Locate the cell with the specified text and output its (x, y) center coordinate. 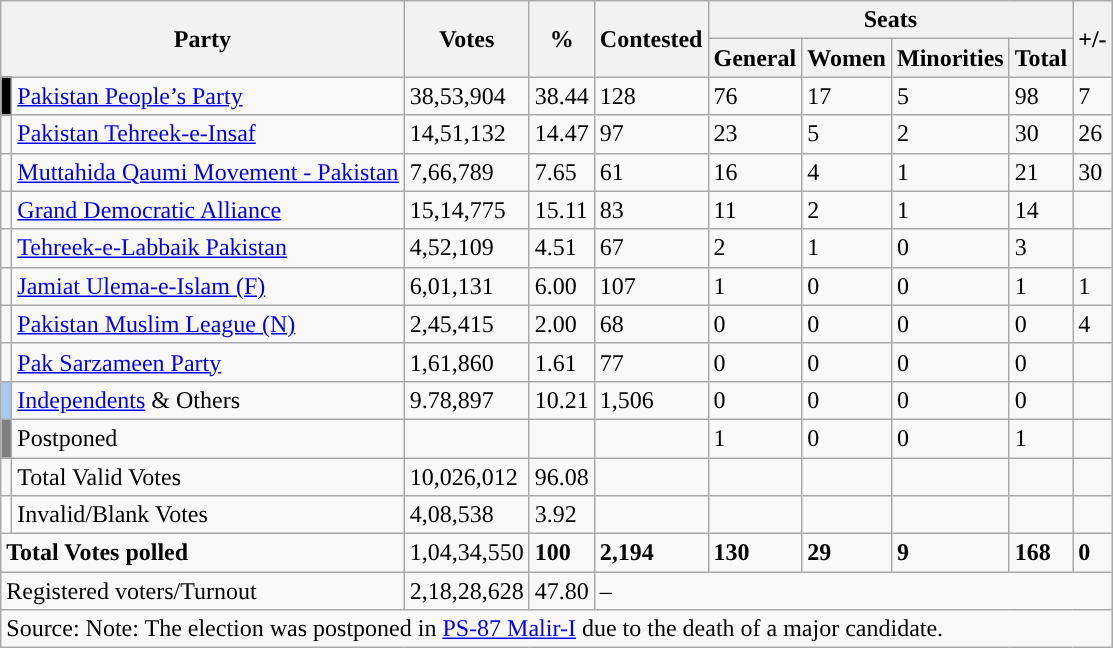
68 (651, 324)
107 (651, 286)
Total Valid Votes (208, 477)
96.08 (562, 477)
Pak Sarzameen Party (208, 362)
97 (651, 134)
15.11 (562, 210)
% (562, 39)
6,01,131 (466, 286)
7 (1092, 96)
61 (651, 172)
2,45,415 (466, 324)
98 (1041, 96)
7.65 (562, 172)
Votes (466, 39)
77 (651, 362)
Tehreek-e-Labbaik Pakistan (208, 248)
Minorities (950, 58)
Postponed (208, 438)
2,18,28,628 (466, 591)
4.51 (562, 248)
17 (847, 96)
– (853, 591)
14.47 (562, 134)
11 (755, 210)
Total Votes polled (202, 553)
Seats (890, 20)
+/- (1092, 39)
14 (1041, 210)
2.00 (562, 324)
General (755, 58)
1,506 (651, 400)
26 (1092, 134)
Women (847, 58)
1,04,34,550 (466, 553)
10,026,012 (466, 477)
4,52,109 (466, 248)
29 (847, 553)
38.44 (562, 96)
83 (651, 210)
16 (755, 172)
Independents & Others (208, 400)
10.21 (562, 400)
Registered voters/Turnout (202, 591)
2,194 (651, 553)
Pakistan Tehreek-e-Insaf (208, 134)
4,08,538 (466, 515)
Total (1041, 58)
21 (1041, 172)
9.78,897 (466, 400)
Contested (651, 39)
Grand Democratic Alliance (208, 210)
14,51,132 (466, 134)
23 (755, 134)
1.61 (562, 362)
9 (950, 553)
1,61,860 (466, 362)
168 (1041, 553)
Pakistan Muslim League (N) (208, 324)
7,66,789 (466, 172)
3.92 (562, 515)
Party (202, 39)
Invalid/Blank Votes (208, 515)
Source: Note: The election was postponed in PS-87 Malir-I due to the death of a major candidate. (556, 629)
67 (651, 248)
47.80 (562, 591)
3 (1041, 248)
76 (755, 96)
38,53,904 (466, 96)
130 (755, 553)
Muttahida Qaumi Movement - Pakistan (208, 172)
128 (651, 96)
100 (562, 553)
6.00 (562, 286)
15,14,775 (466, 210)
Jamiat Ulema-e-Islam (F) (208, 286)
Pakistan People’s Party (208, 96)
